From the cell containing the given text, extract its center point as [x, y] coordinate. 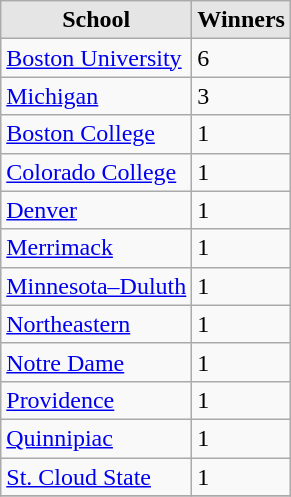
6 [242, 58]
Merrimack [96, 248]
Northeastern [96, 324]
Notre Dame [96, 362]
Boston University [96, 58]
Denver [96, 210]
Winners [242, 20]
Colorado College [96, 172]
Boston College [96, 134]
3 [242, 96]
Quinnipiac [96, 438]
School [96, 20]
St. Cloud State [96, 477]
Michigan [96, 96]
Providence [96, 400]
Minnesota–Duluth [96, 286]
